Determine the [X, Y] coordinate at the center of the cell enclosing the given text.  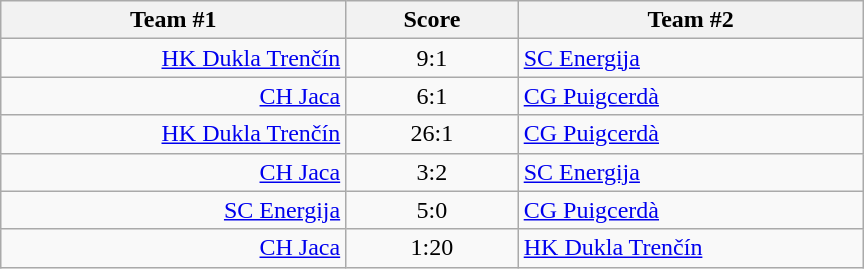
Score [432, 20]
Team #1 [174, 20]
9:1 [432, 58]
5:0 [432, 210]
Team #2 [690, 20]
3:2 [432, 172]
6:1 [432, 96]
1:20 [432, 248]
26:1 [432, 134]
